Extract the [X, Y] coordinate from the center of the cell holding the provided text.  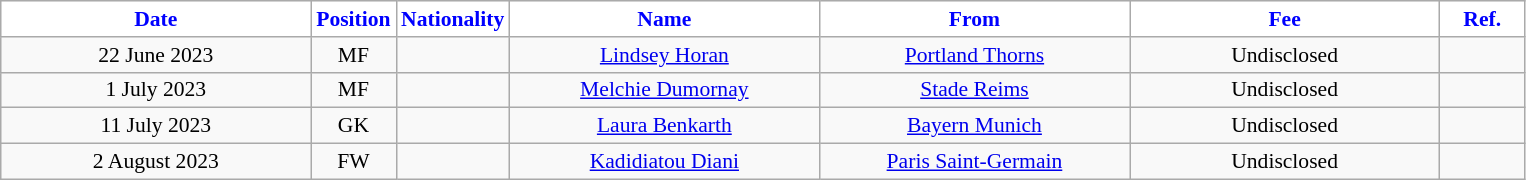
22 June 2023 [156, 55]
Stade Reims [974, 90]
From [974, 19]
Ref. [1482, 19]
Laura Benkarth [664, 126]
1 July 2023 [156, 90]
GK [354, 126]
2 August 2023 [156, 162]
Position [354, 19]
Lindsey Horan [664, 55]
Fee [1285, 19]
FW [354, 162]
Date [156, 19]
11 July 2023 [156, 126]
Bayern Munich [974, 126]
Melchie Dumornay [664, 90]
Paris Saint-Germain [974, 162]
Portland Thorns [974, 55]
Name [664, 19]
Nationality [452, 19]
Kadidiatou Diani [664, 162]
